From the cell containing the given text, extract its center point as [X, Y] coordinate. 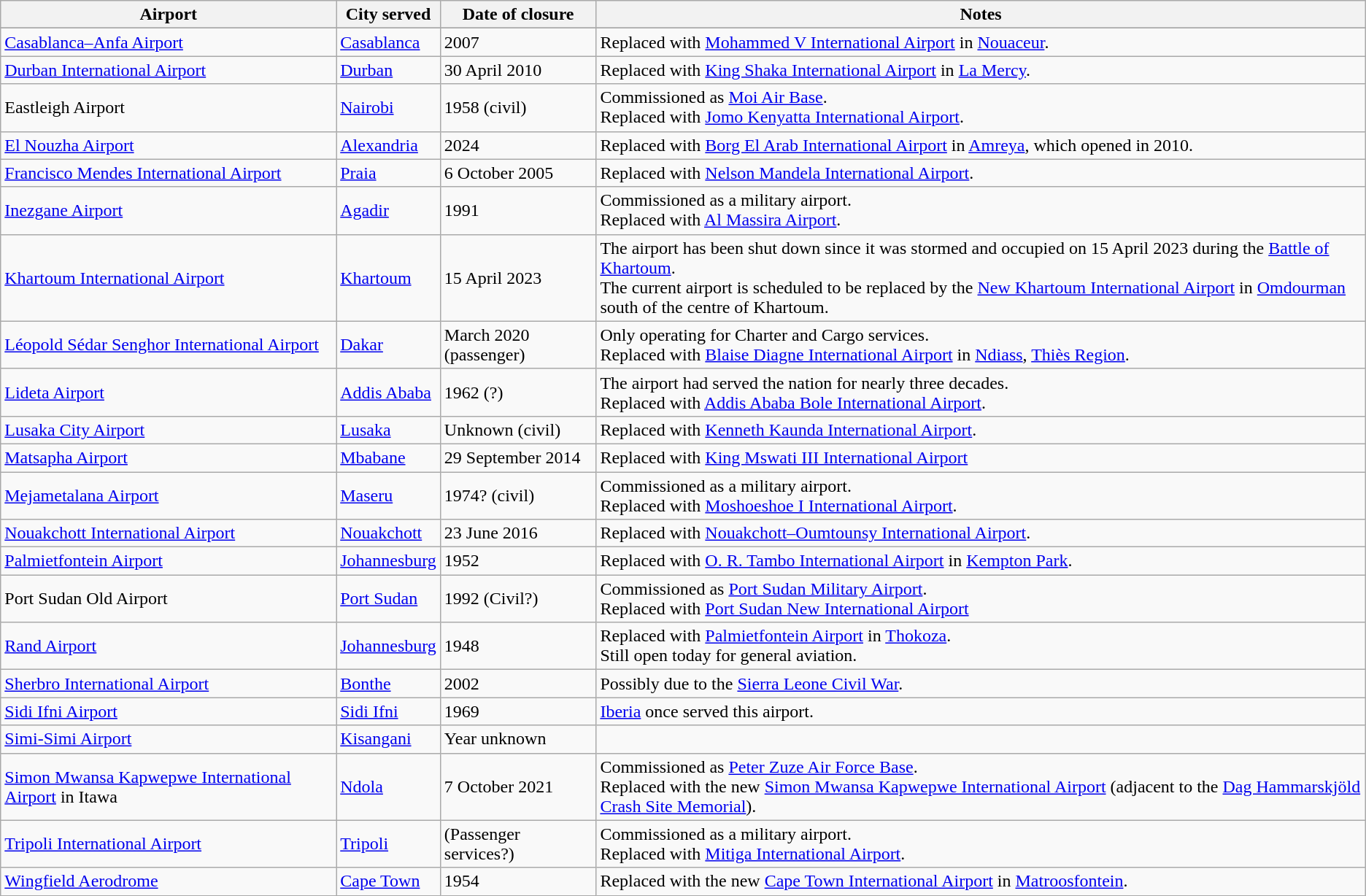
Léopold Sédar Senghor International Airport [169, 344]
(Passenger services?) [518, 843]
Iberia once served this airport. [981, 711]
Cape Town [388, 881]
Nairobi [388, 108]
Replaced with Mohammed V International Airport in Nouaceur. [981, 42]
Replaced with Palmietfontein Airport in Thokoza.Still open today for general aviation. [981, 646]
7 October 2021 [518, 787]
6 October 2005 [518, 173]
El Nouzha Airport [169, 145]
Date of closure [518, 15]
Notes [981, 15]
2024 [518, 145]
Mbabane [388, 457]
Airport [169, 15]
Khartoum International Airport [169, 277]
Simon Mwansa Kapwepwe International Airport in Itawa [169, 787]
Rand Airport [169, 646]
Replaced with Nelson Mandela International Airport. [981, 173]
1954 [518, 881]
Kisangani [388, 739]
Replaced with King Shaka International Airport in La Mercy. [981, 70]
Replaced with King Mswati III International Airport [981, 457]
Commissioned as Moi Air Base.Replaced with Jomo Kenyatta International Airport. [981, 108]
Durban International Airport [169, 70]
Alexandria [388, 145]
Replaced with Kenneth Kaunda International Airport. [981, 430]
The airport had served the nation for nearly three decades.Replaced with Addis Ababa Bole International Airport. [981, 393]
Sidi Ifni Airport [169, 711]
Simi-Simi Airport [169, 739]
1948 [518, 646]
Casablanca [388, 42]
Maseru [388, 495]
City served [388, 15]
Addis Ababa [388, 393]
Tripoli [388, 843]
Year unknown [518, 739]
Wingfield Aerodrome [169, 881]
1958 (civil) [518, 108]
23 June 2016 [518, 533]
March 2020 (passenger) [518, 344]
Replaced with the new Cape Town International Airport in Matroosfontein. [981, 881]
1962 (?) [518, 393]
Commissioned as a military airport.Replaced with Al Massira Airport. [981, 210]
Bonthe [388, 684]
Sherbro International Airport [169, 684]
Durban [388, 70]
Khartoum [388, 277]
Sidi Ifni [388, 711]
Only operating for Charter and Cargo services.Replaced with Blaise Diagne International Airport in Ndiass, Thiès Region. [981, 344]
Possibly due to the Sierra Leone Civil War. [981, 684]
Eastleigh Airport [169, 108]
1991 [518, 210]
1974? (civil) [518, 495]
Commissioned as a military airport.Replaced with Mitiga International Airport. [981, 843]
Commissioned as a military airport.Replaced with Moshoeshoe I International Airport. [981, 495]
Unknown (civil) [518, 430]
Palmietfontein Airport [169, 561]
Replaced with Borg El Arab International Airport in Amreya, which opened in 2010. [981, 145]
Dakar [388, 344]
Commissioned as Port Sudan Military Airport.Replaced with Port Sudan New International Airport [981, 598]
Lusaka City Airport [169, 430]
1969 [518, 711]
Ndola [388, 787]
30 April 2010 [518, 70]
Agadir [388, 210]
Praia [388, 173]
29 September 2014 [518, 457]
Casablanca–Anfa Airport [169, 42]
Tripoli International Airport [169, 843]
2002 [518, 684]
Nouakchott International Airport [169, 533]
1992 (Civil?) [518, 598]
Replaced with O. R. Tambo International Airport in Kempton Park. [981, 561]
Replaced with Nouakchott–Oumtounsy International Airport. [981, 533]
Lideta Airport [169, 393]
2007 [518, 42]
Lusaka [388, 430]
Francisco Mendes International Airport [169, 173]
Mejametalana Airport [169, 495]
Inezgane Airport [169, 210]
Port Sudan [388, 598]
15 April 2023 [518, 277]
Nouakchott [388, 533]
Port Sudan Old Airport [169, 598]
Matsapha Airport [169, 457]
1952 [518, 561]
